Locate the cell with the specified text and output its [x, y] center coordinate. 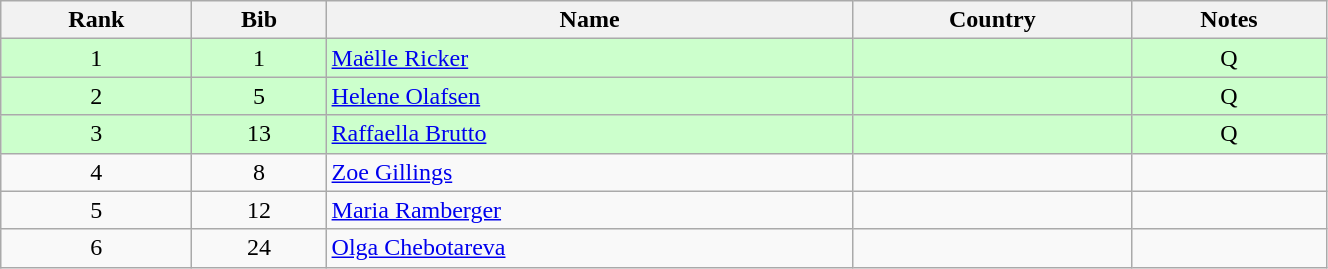
13 [259, 134]
Maria Ramberger [590, 210]
Olga Chebotareva [590, 248]
Helene Olafsen [590, 96]
Country [992, 20]
Maëlle Ricker [590, 58]
Raffaella Brutto [590, 134]
24 [259, 248]
Notes [1230, 20]
4 [96, 172]
2 [96, 96]
6 [96, 248]
Rank [96, 20]
Bib [259, 20]
3 [96, 134]
8 [259, 172]
Name [590, 20]
12 [259, 210]
Zoe Gillings [590, 172]
